Find where the given text appears and provide that cell's center as (X, Y) coordinate. 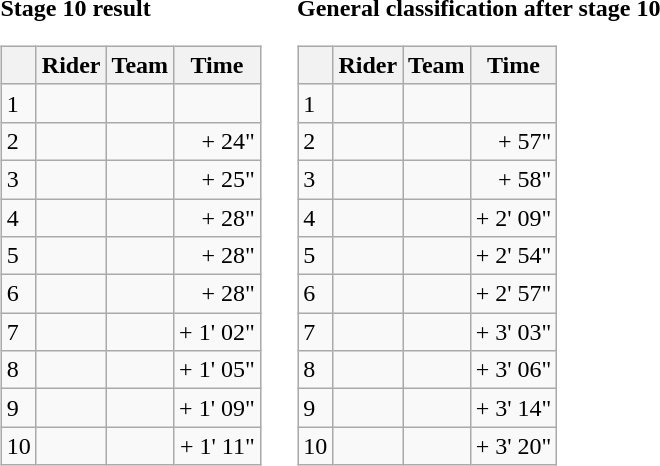
+ 57" (514, 141)
+ 2' 09" (514, 217)
+ 25" (218, 179)
+ 3' 06" (514, 370)
+ 24" (218, 141)
+ 2' 54" (514, 256)
+ 1' 05" (218, 370)
+ 3' 03" (514, 332)
+ 58" (514, 179)
+ 1' 09" (218, 408)
+ 1' 11" (218, 446)
+ 1' 02" (218, 332)
+ 3' 20" (514, 446)
+ 3' 14" (514, 408)
+ 2' 57" (514, 294)
